Pinpoint the cell where the given text exists, returning its [x, y] midpoint coordinate. 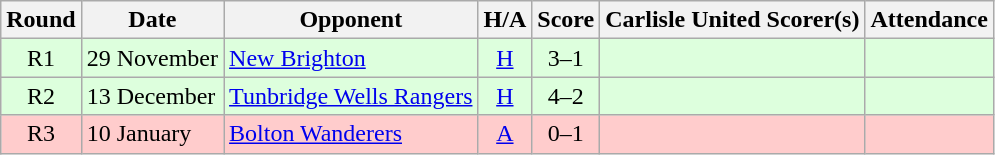
0–1 [566, 134]
Score [566, 20]
Attendance [929, 20]
H/A [505, 20]
Opponent [351, 20]
R1 [41, 58]
29 November [152, 58]
4–2 [566, 96]
Date [152, 20]
Carlisle United Scorer(s) [732, 20]
3–1 [566, 58]
A [505, 134]
R3 [41, 134]
Tunbridge Wells Rangers [351, 96]
Round [41, 20]
13 December [152, 96]
R2 [41, 96]
10 January [152, 134]
New Brighton [351, 58]
Bolton Wanderers [351, 134]
